Pinpoint the cell where the given text exists, returning its (x, y) midpoint coordinate. 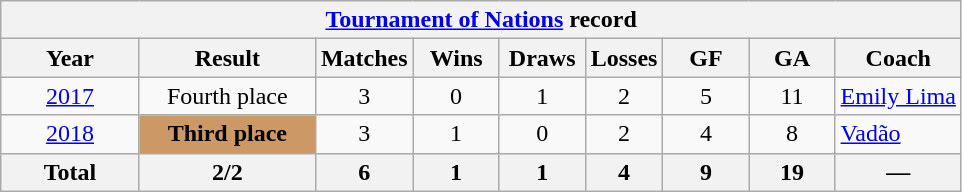
11 (792, 96)
Coach (898, 58)
Draws (542, 58)
Matches (364, 58)
Tournament of Nations record (482, 20)
Emily Lima (898, 96)
Losses (624, 58)
Fourth place (227, 96)
Vadão (898, 134)
GF (706, 58)
Wins (456, 58)
Total (70, 172)
Result (227, 58)
GA (792, 58)
8 (792, 134)
Year (70, 58)
9 (706, 172)
2/2 (227, 172)
2018 (70, 134)
6 (364, 172)
2017 (70, 96)
5 (706, 96)
Third place (227, 134)
19 (792, 172)
— (898, 172)
